Locate the cell with the specified text and output its [X, Y] center coordinate. 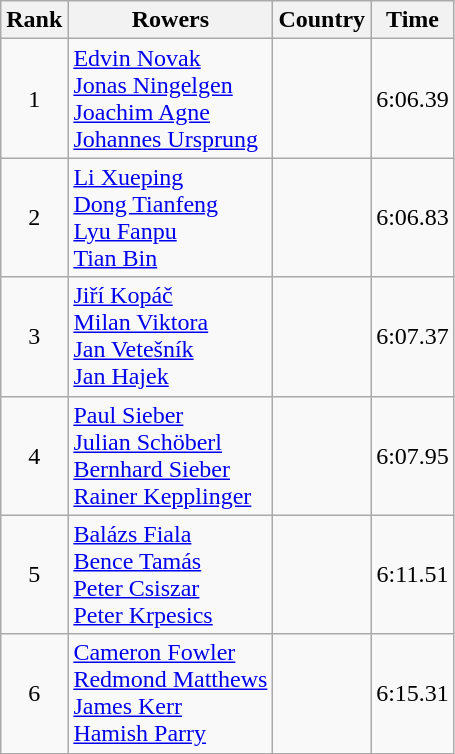
6:06.83 [413, 218]
Cameron FowlerRedmond MatthewsJames KerrHamish Parry [170, 694]
6:15.31 [413, 694]
Edvin NovakJonas NingelgenJoachim AgneJohannes Ursprung [170, 98]
6:07.37 [413, 336]
2 [34, 218]
Rowers [170, 20]
3 [34, 336]
6:07.95 [413, 456]
Country [322, 20]
Paul SieberJulian SchöberlBernhard SieberRainer Kepplinger [170, 456]
6:06.39 [413, 98]
1 [34, 98]
5 [34, 574]
Time [413, 20]
Li XuepingDong TianfengLyu FanpuTian Bin [170, 218]
4 [34, 456]
6 [34, 694]
Rank [34, 20]
Jiří KopáčMilan ViktoraJan VetešníkJan Hajek [170, 336]
Balázs FialaBence TamásPeter CsiszarPeter Krpesics [170, 574]
6:11.51 [413, 574]
